Detect which cell encompasses the target text, then output its (X, Y) center coordinate. 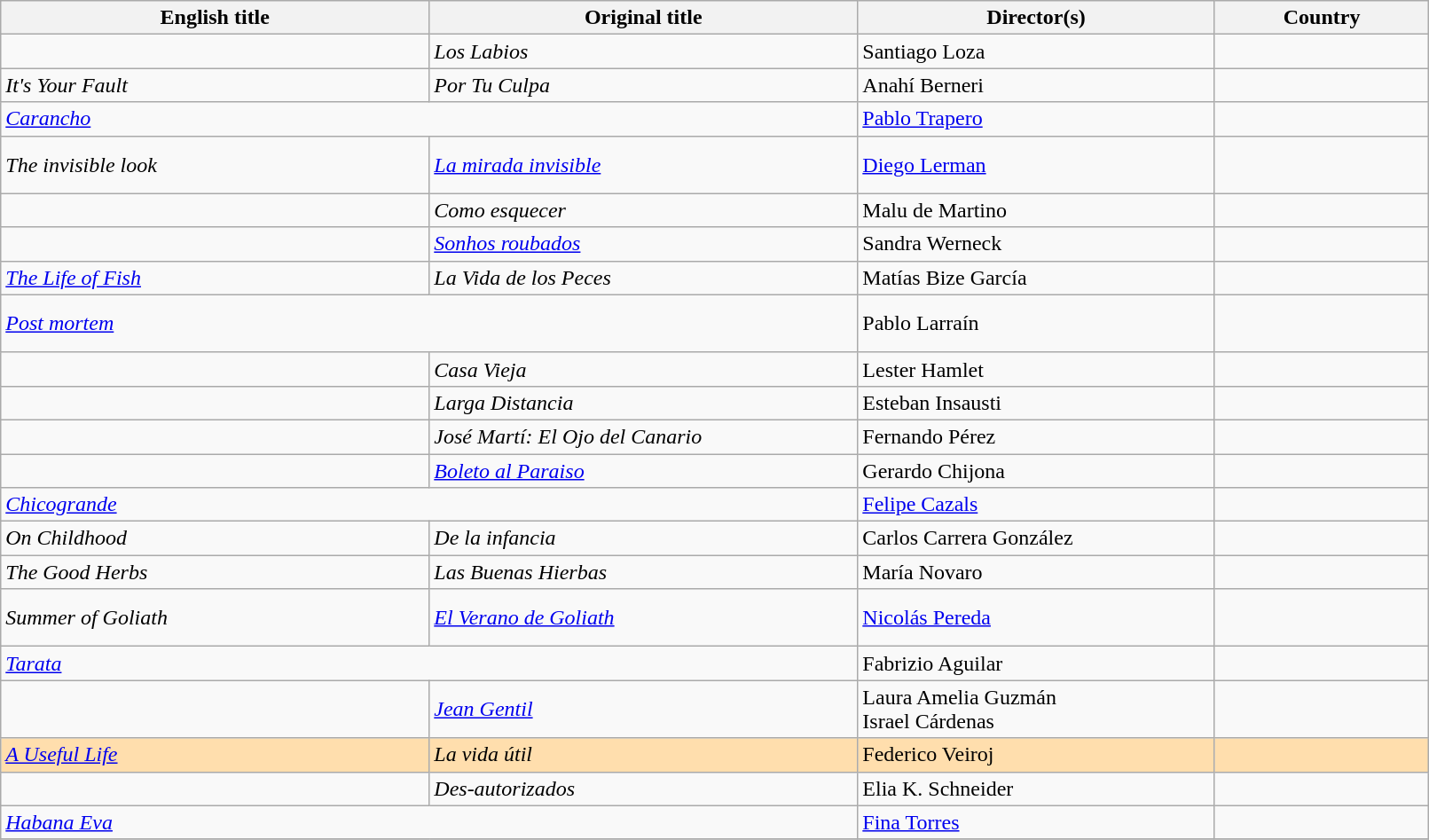
Larga Distancia (644, 403)
Pablo Larraín (1036, 323)
Habana Eva (429, 822)
Pablo Trapero (1036, 119)
Chicogrande (429, 505)
Fabrizio Aguilar (1036, 663)
Fina Torres (1036, 822)
Director(s) (1036, 18)
Sandra Werneck (1036, 244)
Original title (644, 18)
La Vida de los Peces (644, 278)
El Verano de Goliath (644, 617)
Country (1322, 18)
Boleto al Paraiso (644, 471)
Fernando Pérez (1036, 436)
Elia K. Schneider (1036, 789)
Por Tu Culpa (644, 85)
A Useful Life (215, 755)
Des-autorizados (644, 789)
José Martí: El Ojo del Canario (644, 436)
Como esquecer (644, 210)
La vida útil (644, 755)
The Life of Fish (215, 278)
Casa Vieja (644, 369)
Los Labios (644, 51)
It's Your Fault (215, 85)
Carancho (429, 119)
Las Buenas Hierbas (644, 572)
Santiago Loza (1036, 51)
Carlos Carrera González (1036, 538)
The invisible look (215, 165)
English title (215, 18)
Anahí Berneri (1036, 85)
De la infancia (644, 538)
Tarata (429, 663)
On Childhood (215, 538)
Lester Hamlet (1036, 369)
Post mortem (429, 323)
Gerardo Chijona (1036, 471)
Esteban Insausti (1036, 403)
Summer of Goliath (215, 617)
Malu de Martino (1036, 210)
La mirada invisible (644, 165)
Nicolás Pereda (1036, 617)
Diego Lerman (1036, 165)
Felipe Cazals (1036, 505)
Matías Bize García (1036, 278)
Sonhos roubados (644, 244)
Laura Amelia GuzmánIsrael Cárdenas (1036, 710)
The Good Herbs (215, 572)
María Novaro (1036, 572)
Jean Gentil (644, 710)
Federico Veiroj (1036, 755)
